Capture the cell that displays the provided text and extract its (X, Y) central coordinate. 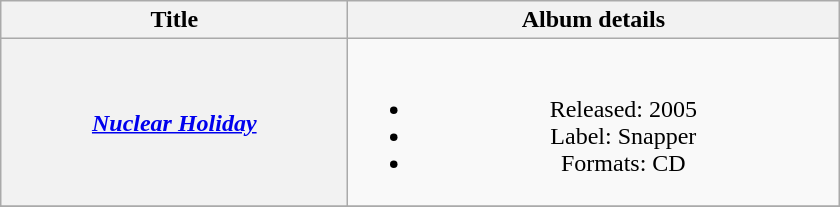
Title (174, 20)
Nuclear Holiday (174, 122)
Album details (594, 20)
Released: 2005Label: SnapperFormats: CD (594, 122)
